Return [x, y] of the center of cell containing provided text 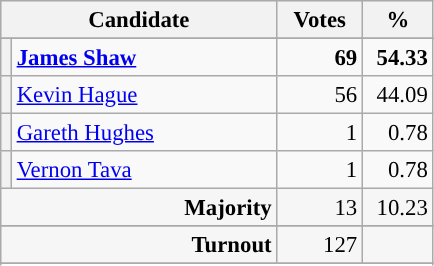
% [398, 20]
69 [320, 58]
56 [320, 95]
Candidate [139, 20]
Majority [139, 208]
44.09 [398, 95]
Vernon Tava [144, 170]
54.33 [398, 58]
Turnout [139, 245]
Kevin Hague [144, 95]
Votes [320, 20]
Gareth Hughes [144, 133]
127 [320, 245]
13 [320, 208]
10.23 [398, 208]
James Shaw [144, 58]
